Scan for the cell matching the given text and deliver its (X, Y) coordinate at center. 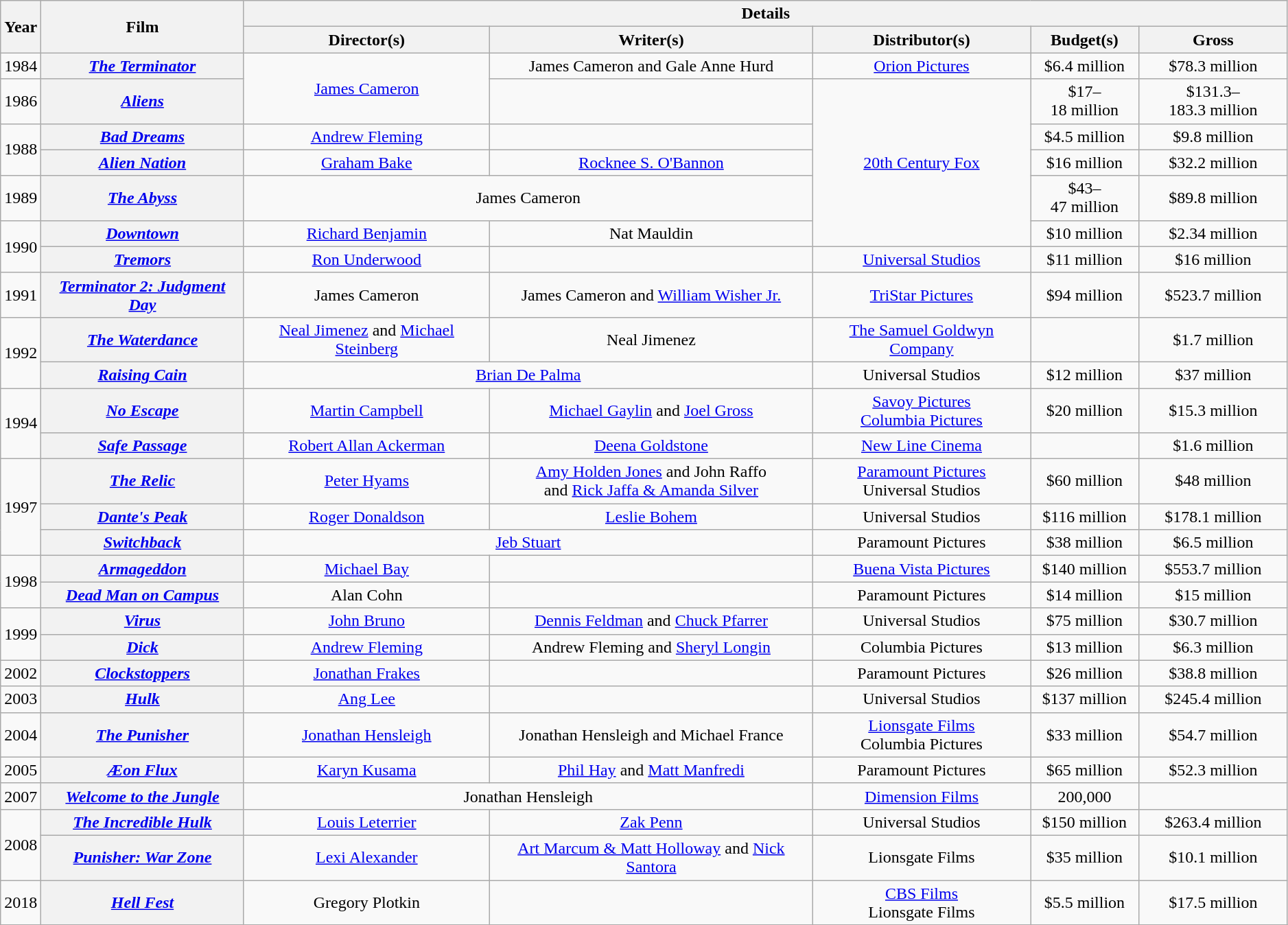
Columbia Pictures (921, 647)
The Terminator (143, 66)
$15.3 million (1213, 410)
$17.5 million (1213, 902)
Film (143, 27)
Downtown (143, 233)
Clockstoppers (143, 673)
Savoy Pictures Columbia Pictures (921, 410)
2008 (21, 844)
Zak Penn (651, 822)
2007 (21, 796)
$2.34 million (1213, 233)
$48 million (1213, 482)
Brian De Palma (528, 375)
Raising Cain (143, 375)
Dead Man on Campus (143, 595)
Safe Passage (143, 446)
$245.4 million (1213, 699)
$20 million (1085, 410)
$17–18 million (1085, 102)
Punisher: War Zone (143, 858)
Gross (1213, 40)
Aliens (143, 102)
$94 million (1085, 295)
$137 million (1085, 699)
Details (766, 14)
Louis Leterrier (366, 822)
$60 million (1085, 482)
Michael Gaylin and Joel Gross (651, 410)
James Cameron and Gale Anne Hurd (651, 66)
The Punisher (143, 734)
200,000 (1085, 796)
$10.1 million (1213, 858)
$263.4 million (1213, 822)
Nat Mauldin (651, 233)
The Samuel Goldwyn Company (921, 339)
No Escape (143, 410)
Lionsgate Films Columbia Pictures (921, 734)
$6.5 million (1213, 543)
$178.1 million (1213, 517)
Andrew Fleming and Sheryl Longin (651, 647)
Terminator 2: Judgment Day (143, 295)
$10 million (1085, 233)
1997 (21, 508)
1999 (21, 634)
$116 million (1085, 517)
1989 (21, 198)
Richard Benjamin (366, 233)
$1.7 million (1213, 339)
$12 million (1085, 375)
Neal Jimenez and Michael Steinberg (366, 339)
Jonathan Hensleigh and Michael France (651, 734)
$150 million (1085, 822)
Phil Hay and Matt Manfredi (651, 770)
Tremors (143, 259)
1986 (21, 102)
Alien Nation (143, 163)
$6.4 million (1085, 66)
$54.7 million (1213, 734)
$30.7 million (1213, 621)
John Bruno (366, 621)
Art Marcum & Matt Holloway and Nick Santora (651, 858)
The Waterdance (143, 339)
James Cameron and William Wisher Jr. (651, 295)
Dante's Peak (143, 517)
$523.7 million (1213, 295)
Switchback (143, 543)
Lionsgate Films (921, 858)
Michael Bay (366, 569)
Rocknee S. O'Bannon (651, 163)
Roger Donaldson (366, 517)
Paramount Pictures Universal Studios (921, 482)
CBS FilmsLionsgate Films (921, 902)
Jeb Stuart (528, 543)
Hulk (143, 699)
Neal Jimenez (651, 339)
$13 million (1085, 647)
Leslie Bohem (651, 517)
Director(s) (366, 40)
$26 million (1085, 673)
Martin Campbell (366, 410)
Graham Bake (366, 163)
Writer(s) (651, 40)
New Line Cinema (921, 446)
$37 million (1213, 375)
$65 million (1085, 770)
Dennis Feldman and Chuck Pfarrer (651, 621)
Ang Lee (366, 699)
20th Century Fox (921, 163)
Robert Allan Ackerman (366, 446)
$131.3–183.3 million (1213, 102)
$33 million (1085, 734)
$140 million (1085, 569)
Amy Holden Jones and John Raffoand Rick Jaffa & Amanda Silver (651, 482)
The Incredible Hulk (143, 822)
The Abyss (143, 198)
$553.7 million (1213, 569)
Jonathan Frakes (366, 673)
$75 million (1085, 621)
Buena Vista Pictures (921, 569)
1991 (21, 295)
Budget(s) (1085, 40)
Year (21, 27)
$9.8 million (1213, 137)
1988 (21, 150)
$6.3 million (1213, 647)
$38 million (1085, 543)
1994 (21, 424)
Distributor(s) (921, 40)
2002 (21, 673)
Welcome to the Jungle (143, 796)
$78.3 million (1213, 66)
1992 (21, 353)
Peter Hyams (366, 482)
Lexi Alexander (366, 858)
2003 (21, 699)
$89.8 million (1213, 198)
Alan Cohn (366, 595)
Karyn Kusama (366, 770)
$52.3 million (1213, 770)
$5.5 million (1085, 902)
1990 (21, 246)
$43–47 million (1085, 198)
$4.5 million (1085, 137)
$1.6 million (1213, 446)
1998 (21, 582)
Dimension Films (921, 796)
Armageddon (143, 569)
Orion Pictures (921, 66)
$14 million (1085, 595)
Virus (143, 621)
Dick (143, 647)
$38.8 million (1213, 673)
Gregory Plotkin (366, 902)
TriStar Pictures (921, 295)
Ron Underwood (366, 259)
$35 million (1085, 858)
2005 (21, 770)
$15 million (1213, 595)
$11 million (1085, 259)
Bad Dreams (143, 137)
Hell Fest (143, 902)
$32.2 million (1213, 163)
1984 (21, 66)
2018 (21, 902)
Æon Flux (143, 770)
2004 (21, 734)
The Relic (143, 482)
Deena Goldstone (651, 446)
